Extract the [X, Y] coordinate from the center of the cell holding the provided text.  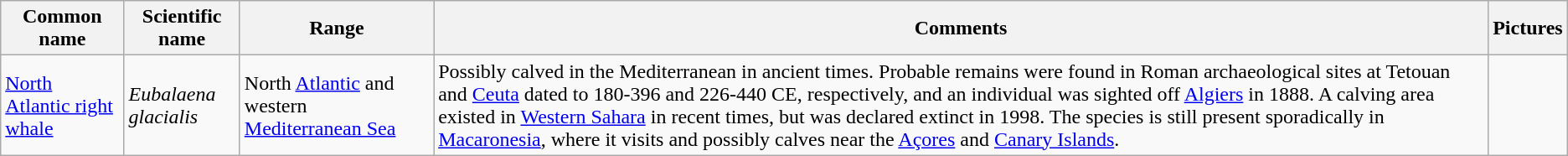
North Atlantic right whale [62, 106]
North Atlantic and western Mediterranean Sea [337, 106]
Pictures [1528, 29]
Common name [62, 29]
Scientific name [182, 29]
Eubalaena glacialis [182, 106]
Comments [962, 29]
Range [337, 29]
